Determine the (X, Y) coordinate at the center of the cell enclosing the given text.  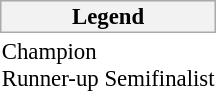
Legend (108, 16)
